Search for the cell housing the specified text and yield its [x, y] center coordinate. 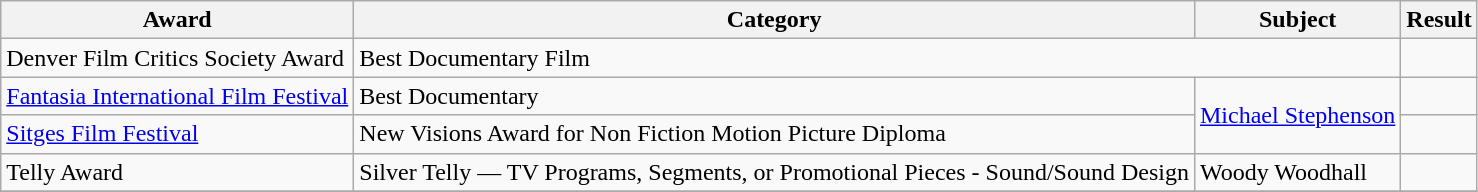
Sitges Film Festival [178, 134]
Michael Stephenson [1297, 115]
Best Documentary [774, 96]
Subject [1297, 20]
Category [774, 20]
Award [178, 20]
Woody Woodhall [1297, 172]
Result [1439, 20]
Fantasia International Film Festival [178, 96]
Silver Telly — TV Programs, Segments, or Promotional Pieces - Sound/Sound Design [774, 172]
Telly Award [178, 172]
Best Documentary Film [878, 58]
New Visions Award for Non Fiction Motion Picture Diploma [774, 134]
Denver Film Critics Society Award [178, 58]
